Pinpoint the cell where the given text exists, returning its [x, y] midpoint coordinate. 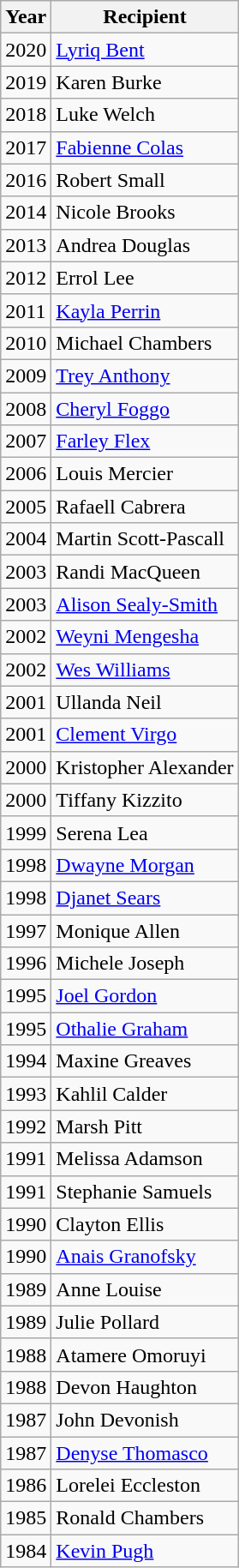
Kayla Perrin [145, 310]
2017 [26, 147]
2011 [26, 310]
Nicole Brooks [145, 213]
2008 [26, 409]
Kristopher Alexander [145, 767]
Tiffany Kizzito [145, 800]
Joel Gordon [145, 996]
1993 [26, 1094]
Recipient [145, 17]
Wes Williams [145, 670]
Farley Flex [145, 442]
Trey Anthony [145, 375]
Luke Welch [145, 115]
Marsh Pitt [145, 1126]
2012 [26, 278]
1997 [26, 930]
Cheryl Foggo [145, 409]
2007 [26, 442]
1996 [26, 964]
1986 [26, 1486]
Kahlil Calder [145, 1094]
Maxine Greaves [145, 1061]
2010 [26, 343]
Ullanda Neil [145, 702]
Clement Virgo [145, 735]
Ronald Chambers [145, 1518]
2016 [26, 180]
Atamere Omoruyi [145, 1355]
Fabienne Colas [145, 147]
2019 [26, 82]
Robert Small [145, 180]
Michele Joseph [145, 964]
2006 [26, 474]
2013 [26, 245]
Anne Louise [145, 1289]
Denyse Thomasco [145, 1453]
Anais Granofsky [145, 1257]
1984 [26, 1551]
2009 [26, 375]
Clayton Ellis [145, 1224]
Monique Allen [145, 930]
Melissa Adamson [145, 1159]
Kevin Pugh [145, 1551]
Louis Mercier [145, 474]
Errol Lee [145, 278]
Djanet Sears [145, 898]
Martin Scott-Pascall [145, 539]
Alison Sealy-Smith [145, 604]
1985 [26, 1518]
Randi MacQueen [145, 572]
John Devonish [145, 1420]
Devon Haughton [145, 1387]
Serena Lea [145, 832]
Karen Burke [145, 82]
Rafaell Cabrera [145, 507]
Year [26, 17]
Stephanie Samuels [145, 1192]
1994 [26, 1061]
Andrea Douglas [145, 245]
2018 [26, 115]
Dwayne Morgan [145, 865]
2014 [26, 213]
1992 [26, 1126]
Othalie Graham [145, 1029]
2020 [26, 50]
Julie Pollard [145, 1322]
Lorelei Eccleston [145, 1486]
1999 [26, 832]
2004 [26, 539]
Michael Chambers [145, 343]
Weyni Mengesha [145, 637]
2005 [26, 507]
Lyriq Bent [145, 50]
